Output the (x, y) coordinate of the center of the cell containing the given text.  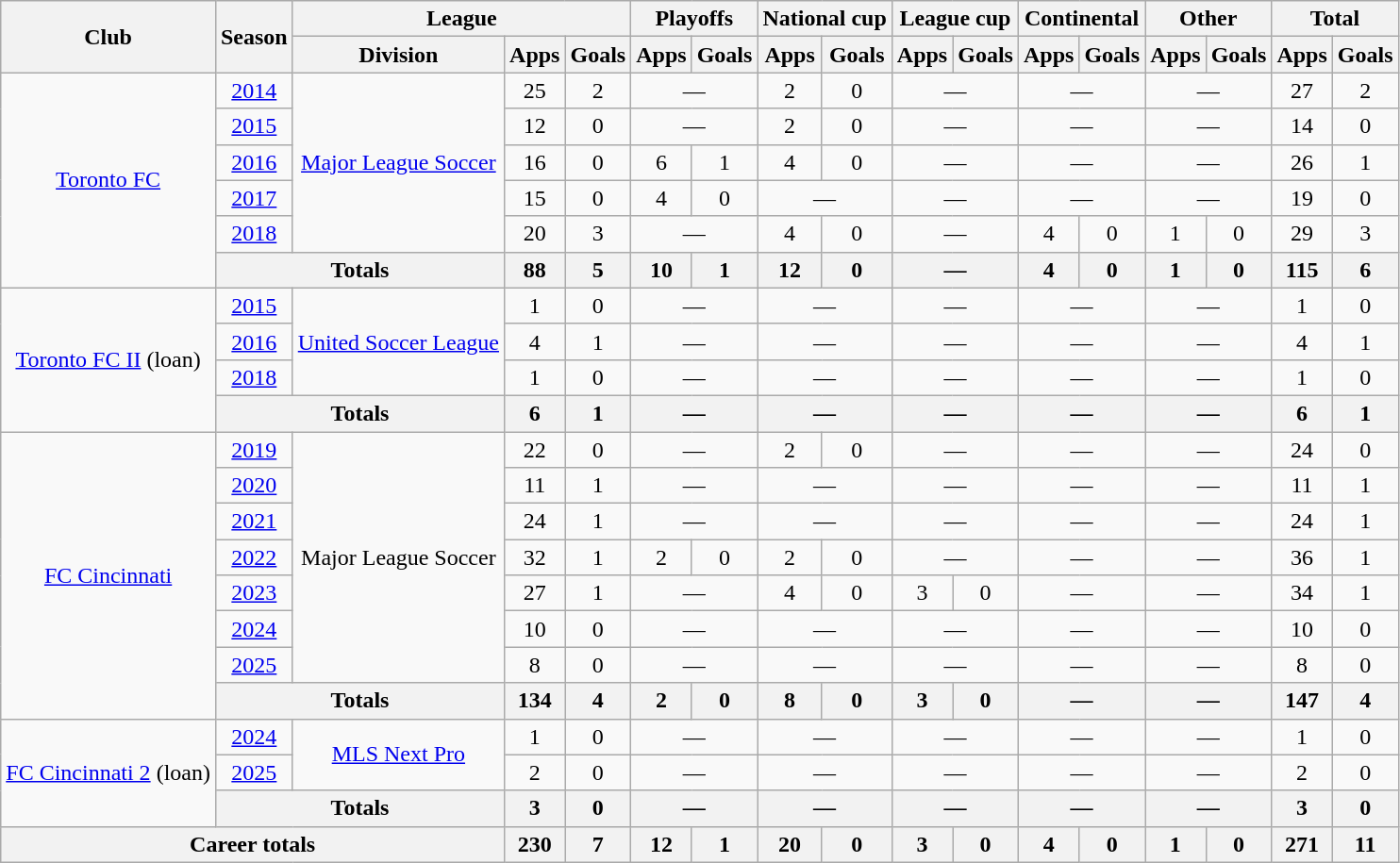
88 (535, 270)
2021 (254, 522)
14 (1302, 126)
5 (598, 270)
League cup (955, 19)
Total (1335, 19)
7 (598, 844)
MLS Next Pro (398, 755)
Career totals (253, 844)
Club (108, 37)
230 (535, 844)
2023 (254, 593)
United Soccer League (398, 341)
15 (535, 198)
Continental (1081, 19)
19 (1302, 198)
Other (1208, 19)
League (461, 19)
32 (535, 557)
Toronto FC (108, 180)
147 (1302, 701)
Season (254, 37)
FC Cincinnati 2 (loan) (108, 772)
115 (1302, 270)
National cup (825, 19)
2022 (254, 557)
2017 (254, 198)
29 (1302, 234)
22 (535, 450)
271 (1302, 844)
Division (398, 55)
25 (535, 91)
FC Cincinnati (108, 575)
26 (1302, 162)
34 (1302, 593)
2020 (254, 486)
Toronto FC II (loan) (108, 359)
2019 (254, 450)
Playoffs (694, 19)
2014 (254, 91)
36 (1302, 557)
134 (535, 701)
16 (535, 162)
